Locate the cell with the specified text and output its [X, Y] center coordinate. 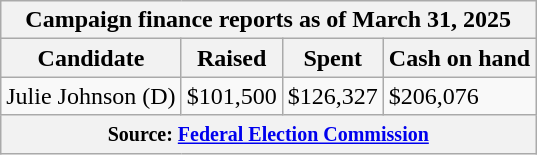
Candidate [91, 58]
Julie Johnson (D) [91, 96]
Campaign finance reports as of March 31, 2025 [268, 20]
$101,500 [232, 96]
Cash on hand [459, 58]
Source: Federal Election Commission [268, 134]
$126,327 [332, 96]
$206,076 [459, 96]
Spent [332, 58]
Raised [232, 58]
